Scan for the cell matching the given text and deliver its [x, y] coordinate at center. 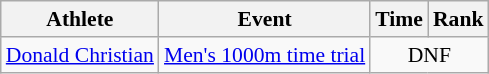
Athlete [80, 19]
Time [399, 19]
Rank [458, 19]
Men's 1000m time trial [264, 55]
Donald Christian [80, 55]
DNF [429, 55]
Event [264, 19]
